Determine the (x, y) coordinate at the center of the cell enclosing the given text.  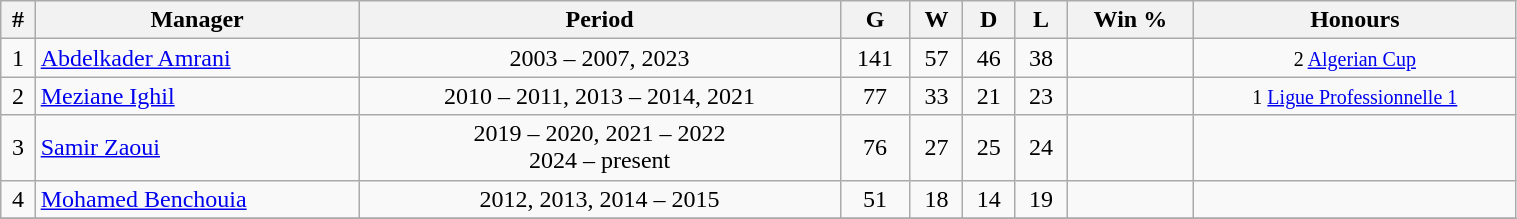
2003 – 2007, 2023 (600, 58)
76 (875, 148)
Mohamed Benchouia (197, 199)
24 (1041, 148)
27 (936, 148)
Honours (1355, 20)
2010 – 2011, 2013 – 2014, 2021 (600, 96)
33 (936, 96)
2 Algerian Cup (1355, 58)
Manager (197, 20)
46 (989, 58)
G (875, 20)
3 (18, 148)
23 (1041, 96)
77 (875, 96)
19 (1041, 199)
18 (936, 199)
2 (18, 96)
Meziane Ighil (197, 96)
4 (18, 199)
25 (989, 148)
Samir Zaoui (197, 148)
51 (875, 199)
Period (600, 20)
141 (875, 58)
D (989, 20)
14 (989, 199)
1 Ligue Professionnelle 1 (1355, 96)
38 (1041, 58)
2012, 2013, 2014 – 2015 (600, 199)
L (1041, 20)
1 (18, 58)
# (18, 20)
57 (936, 58)
Win % (1130, 20)
W (936, 20)
2019 – 2020, 2021 – 2022 2024 – present (600, 148)
Abdelkader Amrani (197, 58)
21 (989, 96)
